Output the [X, Y] coordinate of the center of the cell containing the given text.  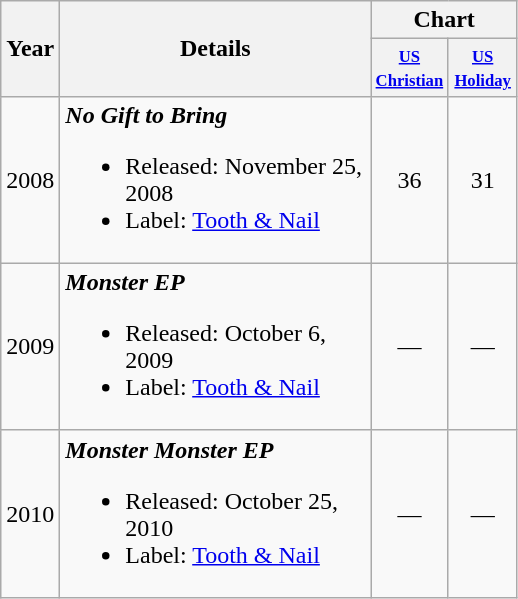
31 [482, 180]
US Holiday [482, 68]
Monster Monster EPReleased: October 25, 2010Label: Tooth & Nail [216, 514]
36 [410, 180]
2008 [30, 180]
Monster EPReleased: October 6, 2009Label: Tooth & Nail [216, 346]
2010 [30, 514]
US Christian [410, 68]
2009 [30, 346]
Chart [444, 20]
No Gift to BringReleased: November 25, 2008Label: Tooth & Nail [216, 180]
Details [216, 49]
Year [30, 49]
